Pinpoint the cell where the given text exists, returning its (x, y) midpoint coordinate. 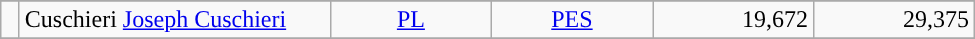
PL (410, 20)
29,375 (894, 20)
Cuschieri Joseph Cuschieri (174, 20)
PES (572, 20)
19,672 (732, 20)
